Extract the [X, Y] coordinate from the center of the cell holding the provided text.  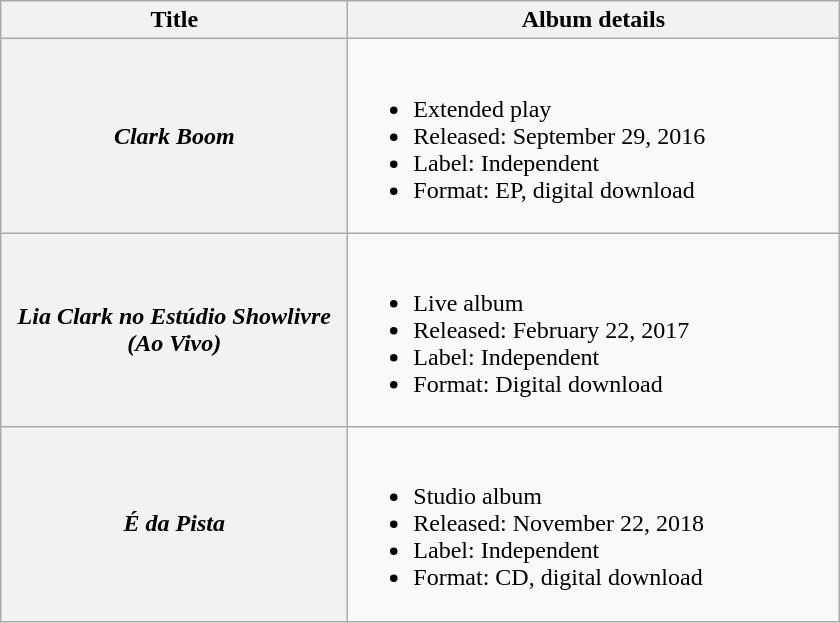
Title [174, 20]
Lia Clark no Estúdio Showlivre (Ao Vivo) [174, 330]
Studio albumReleased: November 22, 2018Label: IndependentFormat: CD, digital download [594, 524]
Clark Boom [174, 136]
Album details [594, 20]
Extended playReleased: September 29, 2016Label: IndependentFormat: EP, digital download [594, 136]
Live albumReleased: February 22, 2017Label: IndependentFormat: Digital download [594, 330]
É da Pista [174, 524]
